Pinpoint the cell where the given text exists, returning its (X, Y) midpoint coordinate. 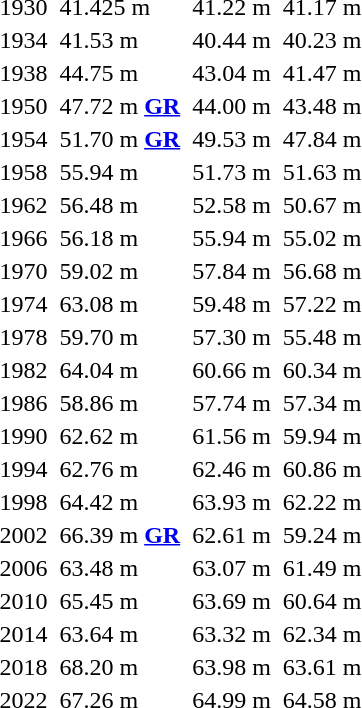
51.73 m (232, 172)
44.00 m (232, 106)
56.48 m (120, 205)
63.07 m (232, 568)
62.46 m (232, 469)
41.53 m (120, 40)
63.93 m (232, 502)
63.08 m (120, 304)
47.72 m GR (120, 106)
62.76 m (120, 469)
59.02 m (120, 271)
44.75 m (120, 73)
57.30 m (232, 337)
68.20 m (120, 667)
62.61 m (232, 535)
63.32 m (232, 634)
52.58 m (232, 205)
63.64 m (120, 634)
60.66 m (232, 370)
51.70 m GR (120, 139)
49.53 m (232, 139)
64.42 m (120, 502)
58.86 m (120, 403)
66.39 m GR (120, 535)
43.04 m (232, 73)
63.69 m (232, 601)
62.62 m (120, 436)
63.98 m (232, 667)
59.70 m (120, 337)
57.84 m (232, 271)
57.74 m (232, 403)
40.44 m (232, 40)
59.48 m (232, 304)
64.04 m (120, 370)
65.45 m (120, 601)
56.18 m (120, 238)
63.48 m (120, 568)
61.56 m (232, 436)
